Provide the (X, Y) coordinate of the cell's center where the given text is located.  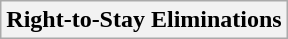
Right-to-Stay Eliminations (144, 20)
